Capture the cell that displays the provided text and extract its (x, y) central coordinate. 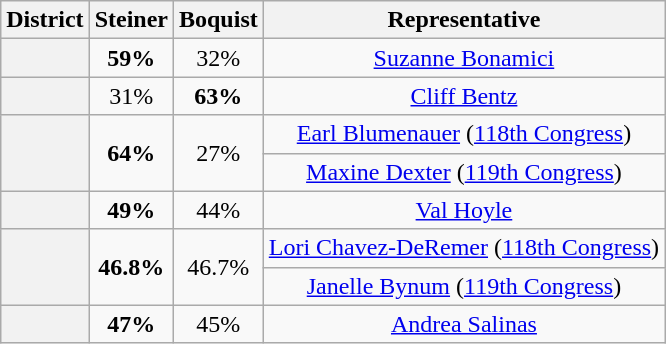
Boquist (218, 20)
44% (218, 210)
Earl Blumenauer (118th Congress) (464, 134)
46.7% (218, 267)
63% (218, 96)
47% (131, 324)
Lori Chavez-DeRemer (118th Congress) (464, 248)
32% (218, 58)
District (45, 20)
Representative (464, 20)
Andrea Salinas (464, 324)
31% (131, 96)
Val Hoyle (464, 210)
Suzanne Bonamici (464, 58)
Cliff Bentz (464, 96)
59% (131, 58)
45% (218, 324)
46.8% (131, 267)
Janelle Bynum (119th Congress) (464, 286)
64% (131, 153)
27% (218, 153)
49% (131, 210)
Maxine Dexter (119th Congress) (464, 172)
Steiner (131, 20)
